Provide the [x, y] coordinate of the cell's center where the given text is located.  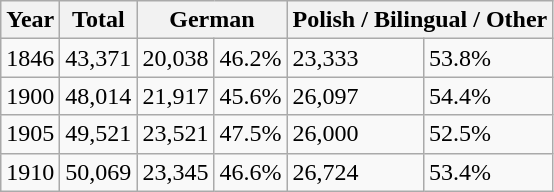
49,521 [98, 134]
48,014 [98, 96]
23,333 [355, 58]
53.8% [488, 58]
52.5% [488, 134]
Polish / Bilingual / Other [420, 20]
1910 [30, 172]
26,097 [355, 96]
47.5% [250, 134]
Total [98, 20]
46.6% [250, 172]
1905 [30, 134]
26,000 [355, 134]
26,724 [355, 172]
54.4% [488, 96]
46.2% [250, 58]
21,917 [176, 96]
43,371 [98, 58]
23,345 [176, 172]
20,038 [176, 58]
Year [30, 20]
1846 [30, 58]
53.4% [488, 172]
50,069 [98, 172]
1900 [30, 96]
German [212, 20]
23,521 [176, 134]
45.6% [250, 96]
